Extract the (x, y) coordinate from the center of the cell holding the provided text.  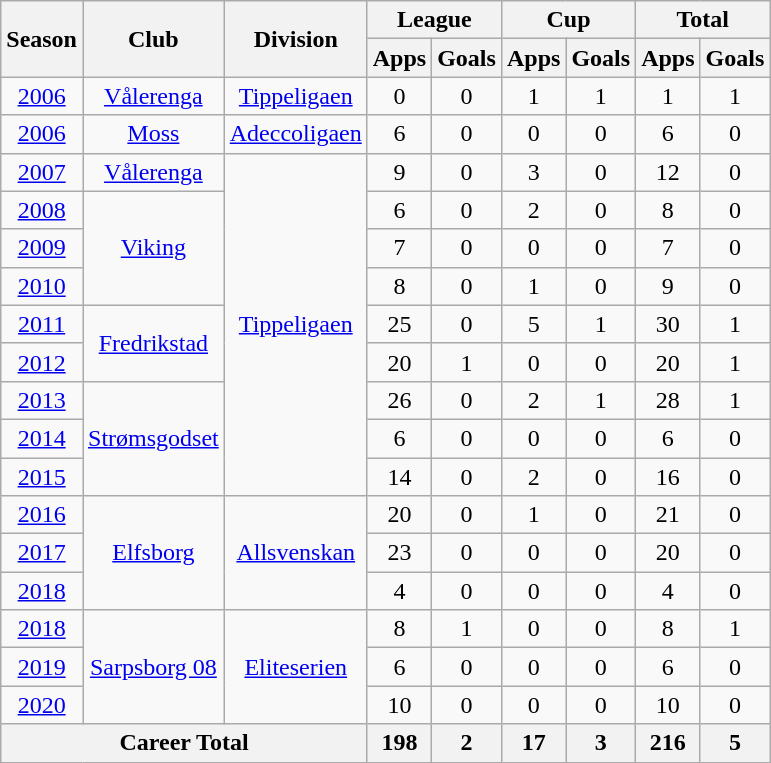
Allsvenskan (296, 553)
Viking (153, 248)
Club (153, 39)
198 (399, 743)
Adeccoligaen (296, 134)
26 (399, 400)
Moss (153, 134)
Fredrikstad (153, 343)
Career Total (184, 743)
25 (399, 324)
Sarpsborg 08 (153, 667)
2010 (42, 286)
17 (533, 743)
16 (668, 477)
Cup (568, 20)
2013 (42, 400)
2020 (42, 705)
2016 (42, 515)
14 (399, 477)
28 (668, 400)
2017 (42, 553)
Elfsborg (153, 553)
2007 (42, 172)
Division (296, 39)
12 (668, 172)
2012 (42, 362)
Strømsgodset (153, 438)
2008 (42, 210)
2019 (42, 667)
21 (668, 515)
2014 (42, 438)
2015 (42, 477)
League (434, 20)
216 (668, 743)
2009 (42, 248)
30 (668, 324)
Eliteserien (296, 667)
Season (42, 39)
2011 (42, 324)
Total (703, 20)
23 (399, 553)
